Return the [X, Y] coordinate for the center point of the cell that contains the specified text.  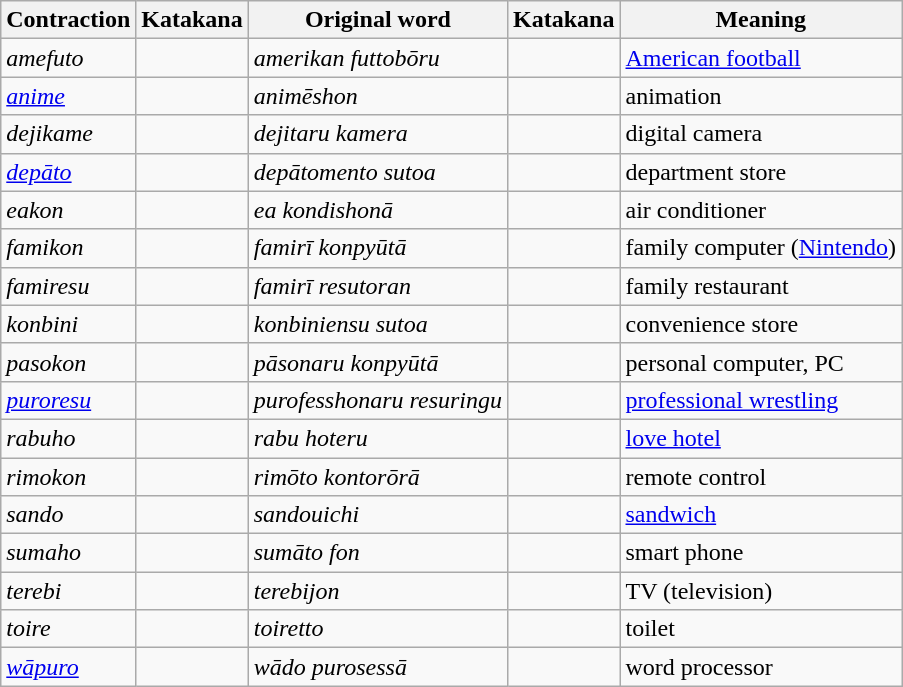
American football [761, 58]
famirī konpyūtā [378, 248]
pāsonaru konpyūtā [378, 362]
famirī resutoran [378, 286]
rimōto kontorōrā [378, 477]
ea kondishonā [378, 210]
Original word [378, 20]
professional wrestling [761, 400]
department store [761, 172]
purofesshonaru resuringu [378, 400]
sando [68, 515]
toilet [761, 629]
Contraction [68, 20]
famikon [68, 248]
rimokon [68, 477]
sandwich [761, 515]
family restaurant [761, 286]
remote control [761, 477]
pasokon [68, 362]
sandouichi [378, 515]
sumaho [68, 553]
terebijon [378, 591]
anime [68, 96]
Meaning [761, 20]
depātomento sutoa [378, 172]
rabuho [68, 438]
wāpuro [68, 667]
convenience store [761, 324]
dejitaru kamera [378, 134]
air conditioner [761, 210]
digital camera [761, 134]
konbini [68, 324]
amerikan futtobōru [378, 58]
famiresu [68, 286]
family computer (Nintendo) [761, 248]
dejikame [68, 134]
amefuto [68, 58]
animation [761, 96]
sumāto fon [378, 553]
personal computer, PC [761, 362]
word processor [761, 667]
TV (television) [761, 591]
toire [68, 629]
love hotel [761, 438]
animēshon [378, 96]
depāto [68, 172]
eakon [68, 210]
terebi [68, 591]
smart phone [761, 553]
wādo purosessā [378, 667]
toiretto [378, 629]
konbiniensu sutoa [378, 324]
rabu hoteru [378, 438]
puroresu [68, 400]
